Identify which cell holds the provided text, then report its (X, Y) central coordinate. 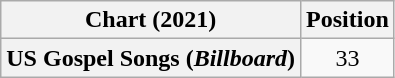
Position (348, 20)
Chart (2021) (151, 20)
33 (348, 58)
US Gospel Songs (Billboard) (151, 58)
